Locate the cell with the specified text and output its (X, Y) center coordinate. 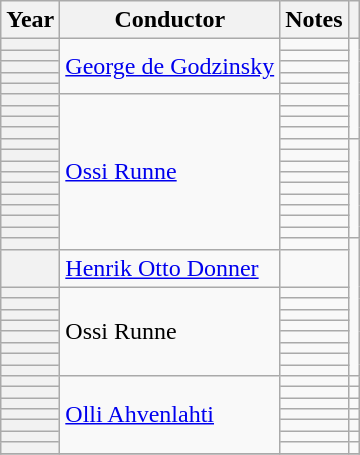
Conductor (170, 20)
Year (30, 20)
George de Godzinsky (170, 66)
Henrik Otto Donner (170, 268)
Olli Ahvenlahti (170, 414)
Notes (314, 20)
